Pinpoint the cell where the given text exists, returning its (x, y) midpoint coordinate. 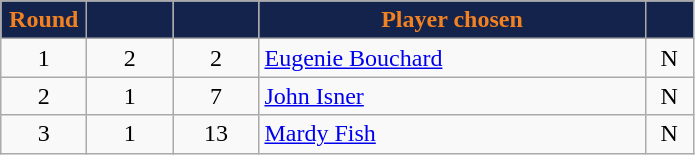
3 (44, 134)
Eugenie Bouchard (452, 58)
7 (216, 96)
John Isner (452, 96)
Round (44, 20)
Mardy Fish (452, 134)
13 (216, 134)
Player chosen (452, 20)
